From the cell containing the given text, extract its center point as (X, Y) coordinate. 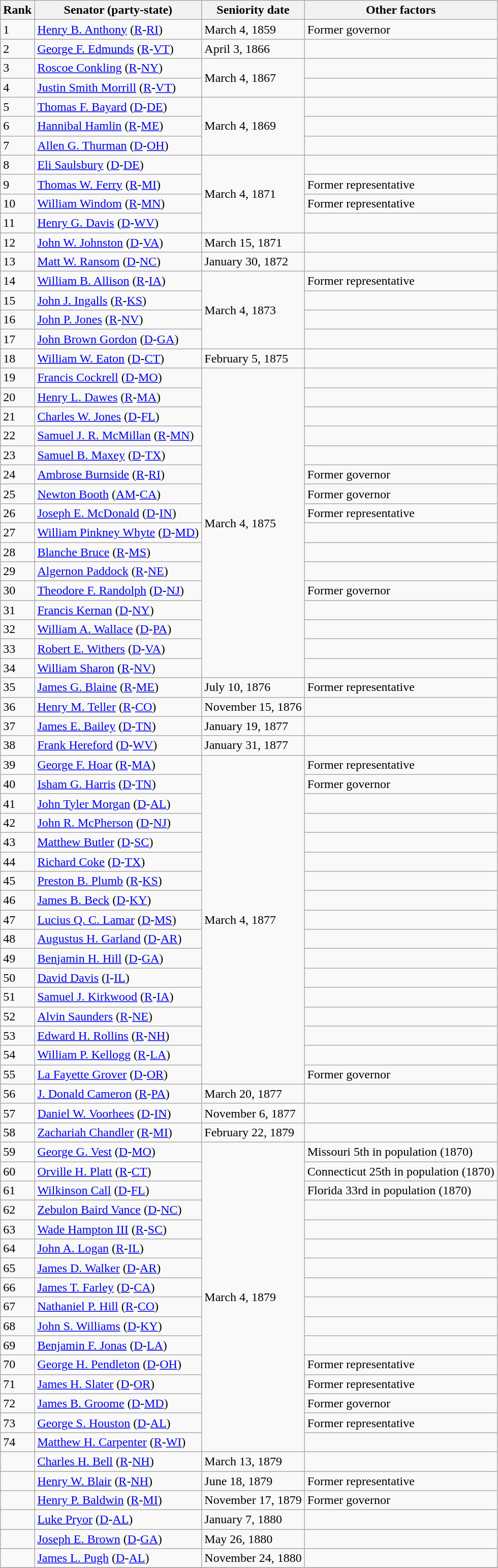
Thomas F. Bayard (D-DE) (118, 107)
James B. Groome (D-MD) (118, 1403)
William W. Eaton (D-CT) (118, 358)
17 (17, 339)
January 7, 1880 (253, 1520)
65 (17, 1268)
June 18, 1879 (253, 1481)
Henry W. Blair (R-NH) (118, 1481)
Samuel J. R. McMillan (R-MN) (118, 436)
March 4, 1879 (253, 1296)
John J. Ingalls (R-KS) (118, 300)
Eli Saulsbury (D-DE) (118, 165)
19 (17, 378)
41 (17, 803)
Francis Cockrell (D-MO) (118, 378)
George S. Houston (D-AL) (118, 1423)
39 (17, 765)
Joseph E. Brown (D-GA) (118, 1539)
William Pinkney Whyte (D-MD) (118, 532)
Samuel B. Maxey (D-TX) (118, 455)
March 4, 1875 (253, 523)
George F. Edmunds (R-VT) (118, 49)
March 4, 1869 (253, 126)
58 (17, 1132)
Theodore F. Randolph (D-NJ) (118, 591)
John P. Jones (R-NV) (118, 320)
18 (17, 358)
5 (17, 107)
Ambrose Burnside (R-RI) (118, 474)
Seniority date (253, 10)
26 (17, 513)
J. Donald Cameron (R-PA) (118, 1094)
45 (17, 881)
March 15, 1871 (253, 243)
James D. Walker (D-AR) (118, 1268)
Matthew Butler (D-SC) (118, 842)
43 (17, 842)
John W. Johnston (D-VA) (118, 243)
William A. Wallace (D-PA) (118, 629)
Blanche Bruce (R-MS) (118, 552)
Robert E. Withers (D-VA) (118, 649)
March 4, 1877 (253, 919)
54 (17, 1055)
La Fayette Grover (D-OR) (118, 1074)
November 24, 1880 (253, 1558)
33 (17, 649)
Isham G. Harris (D-TN) (118, 784)
Edward H. Rollins (R-NH) (118, 1036)
George G. Vest (D-MO) (118, 1152)
James H. Slater (D-OR) (118, 1384)
November 15, 1876 (253, 707)
1 (17, 29)
4 (17, 87)
46 (17, 900)
50 (17, 978)
Benjamin F. Jonas (D-LA) (118, 1345)
March 4, 1871 (253, 194)
14 (17, 281)
69 (17, 1345)
William Sharon (R-NV) (118, 668)
David Davis (I-IL) (118, 978)
32 (17, 629)
60 (17, 1171)
53 (17, 1036)
51 (17, 997)
William P. Kellogg (R-LA) (118, 1055)
James G. Blaine (R-ME) (118, 687)
George H. Pendleton (D-OH) (118, 1365)
November 17, 1879 (253, 1500)
66 (17, 1287)
71 (17, 1384)
59 (17, 1152)
Matt W. Ransom (D-NC) (118, 262)
April 3, 1866 (253, 49)
January 19, 1877 (253, 726)
64 (17, 1249)
70 (17, 1365)
Wilkinson Call (D-FL) (118, 1191)
July 10, 1876 (253, 687)
November 6, 1877 (253, 1113)
May 26, 1880 (253, 1539)
74 (17, 1442)
48 (17, 939)
February 5, 1875 (253, 358)
Zachariah Chandler (R-MI) (118, 1132)
61 (17, 1191)
Senator (party-state) (118, 10)
49 (17, 958)
Joseph E. McDonald (D-IN) (118, 513)
12 (17, 243)
44 (17, 862)
6 (17, 126)
James L. Pugh (D-AL) (118, 1558)
James E. Bailey (D-TN) (118, 726)
John R. McPherson (D-NJ) (118, 823)
William Windom (R-MN) (118, 203)
Wade Hampton III (R-SC) (118, 1229)
72 (17, 1403)
Henry G. Davis (D-WV) (118, 223)
31 (17, 610)
Henry L. Dawes (R-MA) (118, 397)
Nathaniel P. Hill (R-CO) (118, 1307)
63 (17, 1229)
Florida 33rd in population (1870) (400, 1191)
March 4, 1867 (253, 78)
John S. Williams (D-KY) (118, 1326)
9 (17, 184)
40 (17, 784)
March 4, 1873 (253, 310)
13 (17, 262)
27 (17, 532)
Francis Kernan (D-NY) (118, 610)
James B. Beck (D-KY) (118, 900)
11 (17, 223)
Richard Coke (D-TX) (118, 862)
24 (17, 474)
47 (17, 920)
36 (17, 707)
62 (17, 1210)
March 4, 1859 (253, 29)
28 (17, 552)
29 (17, 571)
Alvin Saunders (R-NE) (118, 1016)
Matthew H. Carpenter (R-WI) (118, 1442)
57 (17, 1113)
55 (17, 1074)
January 30, 1872 (253, 262)
George F. Hoar (R-MA) (118, 765)
8 (17, 165)
25 (17, 494)
67 (17, 1307)
16 (17, 320)
Henry P. Baldwin (R-MI) (118, 1500)
Benjamin H. Hill (D-GA) (118, 958)
42 (17, 823)
2 (17, 49)
3 (17, 68)
John A. Logan (R-IL) (118, 1249)
21 (17, 416)
10 (17, 203)
March 13, 1879 (253, 1461)
Augustus H. Garland (D-AR) (118, 939)
Algernon Paddock (R-NE) (118, 571)
35 (17, 687)
Justin Smith Morrill (R-VT) (118, 87)
73 (17, 1423)
23 (17, 455)
Preston B. Plumb (R-KS) (118, 881)
38 (17, 745)
Roscoe Conkling (R-NY) (118, 68)
Missouri 5th in population (1870) (400, 1152)
22 (17, 436)
Newton Booth (AM-CA) (118, 494)
Frank Hereford (D-WV) (118, 745)
Thomas W. Ferry (R-MI) (118, 184)
February 22, 1879 (253, 1132)
20 (17, 397)
Charles W. Jones (D-FL) (118, 416)
John Brown Gordon (D-GA) (118, 339)
7 (17, 145)
30 (17, 591)
37 (17, 726)
William B. Allison (R-IA) (118, 281)
34 (17, 668)
John Tyler Morgan (D-AL) (118, 803)
Hannibal Hamlin (R-ME) (118, 126)
Orville H. Platt (R-CT) (118, 1171)
52 (17, 1016)
James T. Farley (D-CA) (118, 1287)
Samuel J. Kirkwood (R-IA) (118, 997)
Allen G. Thurman (D-OH) (118, 145)
January 31, 1877 (253, 745)
Rank (17, 10)
Lucius Q. C. Lamar (D-MS) (118, 920)
56 (17, 1094)
Luke Pryor (D-AL) (118, 1520)
Henry M. Teller (R-CO) (118, 707)
15 (17, 300)
Zebulon Baird Vance (D-NC) (118, 1210)
Daniel W. Voorhees (D-IN) (118, 1113)
Connecticut 25th in population (1870) (400, 1171)
March 20, 1877 (253, 1094)
Other factors (400, 10)
Henry B. Anthony (R-RI) (118, 29)
68 (17, 1326)
Charles H. Bell (R-NH) (118, 1461)
